Return (X, Y) of the center of cell containing provided text 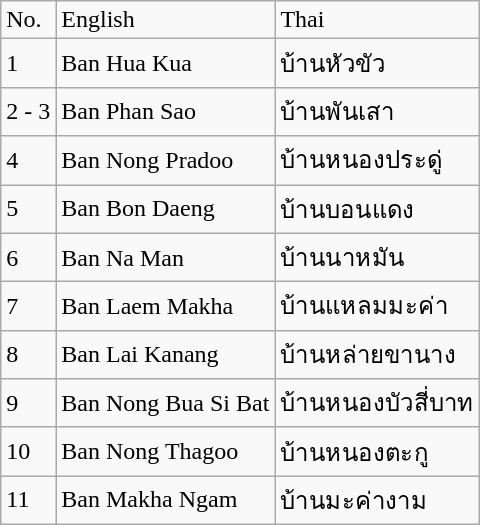
8 (28, 354)
Ban Lai Kanang (166, 354)
Ban Laem Makha (166, 306)
6 (28, 258)
Ban Hua Kua (166, 64)
บ้านพันเสา (378, 112)
Ban Bon Daeng (166, 208)
Ban Nong Thagoo (166, 452)
บ้านนาหมัน (378, 258)
บ้านบอนแดง (378, 208)
11 (28, 500)
4 (28, 160)
บ้านแหลมมะค่า (378, 306)
บ้านหัวขัว (378, 64)
5 (28, 208)
Thai (378, 20)
Ban Na Man (166, 258)
2 - 3 (28, 112)
9 (28, 404)
Ban Makha Ngam (166, 500)
บ้านมะค่างาม (378, 500)
7 (28, 306)
Ban Nong Bua Si Bat (166, 404)
Ban Nong Pradoo (166, 160)
บ้านหนองบัวสี่บาท (378, 404)
English (166, 20)
Ban Phan Sao (166, 112)
บ้านหนองตะกู (378, 452)
บ้านหล่ายขานาง (378, 354)
10 (28, 452)
บ้านหนองประดู่ (378, 160)
1 (28, 64)
No. (28, 20)
